Output the (x, y) coordinate of the center of the cell containing the given text.  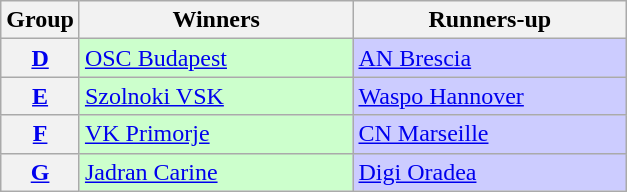
OSC Budapest (216, 58)
Szolnoki VSK (216, 96)
F (40, 134)
Digi Oradea (490, 172)
G (40, 172)
D (40, 58)
E (40, 96)
Group (40, 20)
VK Primorje (216, 134)
AN Brescia (490, 58)
Runners-up (490, 20)
Jadran Carine (216, 172)
Waspo Hannover (490, 96)
Winners (216, 20)
CN Marseille (490, 134)
